From the cell containing the given text, extract its center point as [X, Y] coordinate. 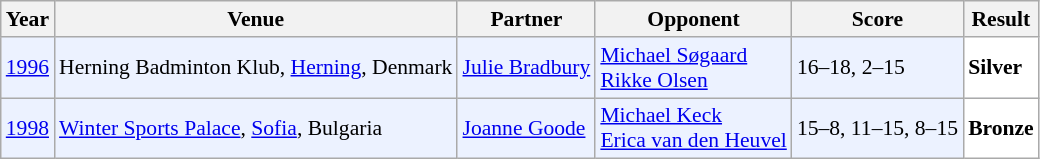
Venue [256, 19]
Joanne Goode [526, 128]
Score [878, 19]
Silver [1001, 68]
Julie Bradbury [526, 68]
Michael Søgaard Rikke Olsen [694, 68]
15–8, 11–15, 8–15 [878, 128]
Result [1001, 19]
Bronze [1001, 128]
Opponent [694, 19]
Partner [526, 19]
1996 [28, 68]
Michael Keck Erica van den Heuvel [694, 128]
Winter Sports Palace, Sofia, Bulgaria [256, 128]
Year [28, 19]
Herning Badminton Klub, Herning, Denmark [256, 68]
16–18, 2–15 [878, 68]
1998 [28, 128]
